Return (x, y) of the center of cell containing provided text 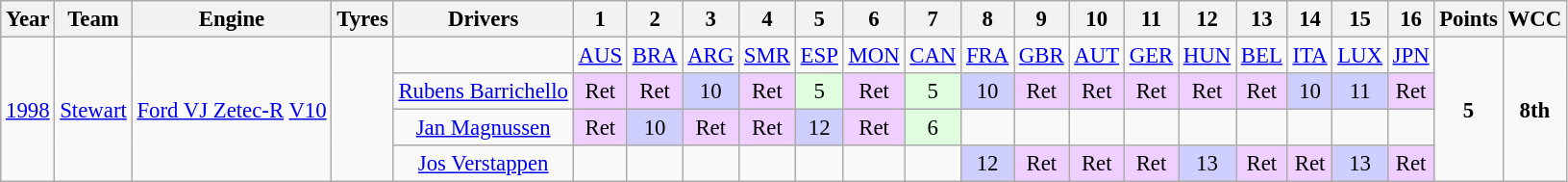
GBR (1042, 56)
ESP (819, 56)
HUN (1207, 56)
1 (600, 19)
Stewart (93, 110)
FRA (988, 56)
WCC (1534, 19)
Jos Verstappen (483, 164)
4 (767, 19)
ITA (1309, 56)
BEL (1262, 56)
BRA (654, 56)
Team (93, 19)
8th (1534, 110)
Year (28, 19)
14 (1309, 19)
LUX (1359, 56)
8 (988, 19)
Points (1469, 19)
AUS (600, 56)
SMR (767, 56)
Tyres (362, 19)
Rubens Barrichello (483, 91)
3 (711, 19)
2 (654, 19)
JPN (1411, 56)
MON (874, 56)
Jan Magnussen (483, 128)
9 (1042, 19)
CAN (933, 56)
AUT (1096, 56)
7 (933, 19)
16 (1411, 19)
Ford VJ Zetec-R V10 (232, 110)
15 (1359, 19)
Drivers (483, 19)
1998 (28, 110)
GER (1151, 56)
Engine (232, 19)
ARG (711, 56)
